Find where the given text appears and provide that cell's center as [X, Y] coordinate. 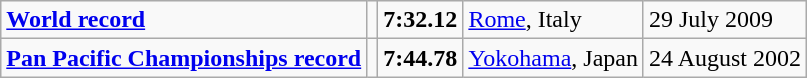
Yokohama, Japan [554, 58]
24 August 2002 [724, 58]
7:44.78 [420, 58]
World record [184, 20]
Pan Pacific Championships record [184, 58]
7:32.12 [420, 20]
29 July 2009 [724, 20]
Rome, Italy [554, 20]
